From the cell containing the given text, extract its center point as (x, y) coordinate. 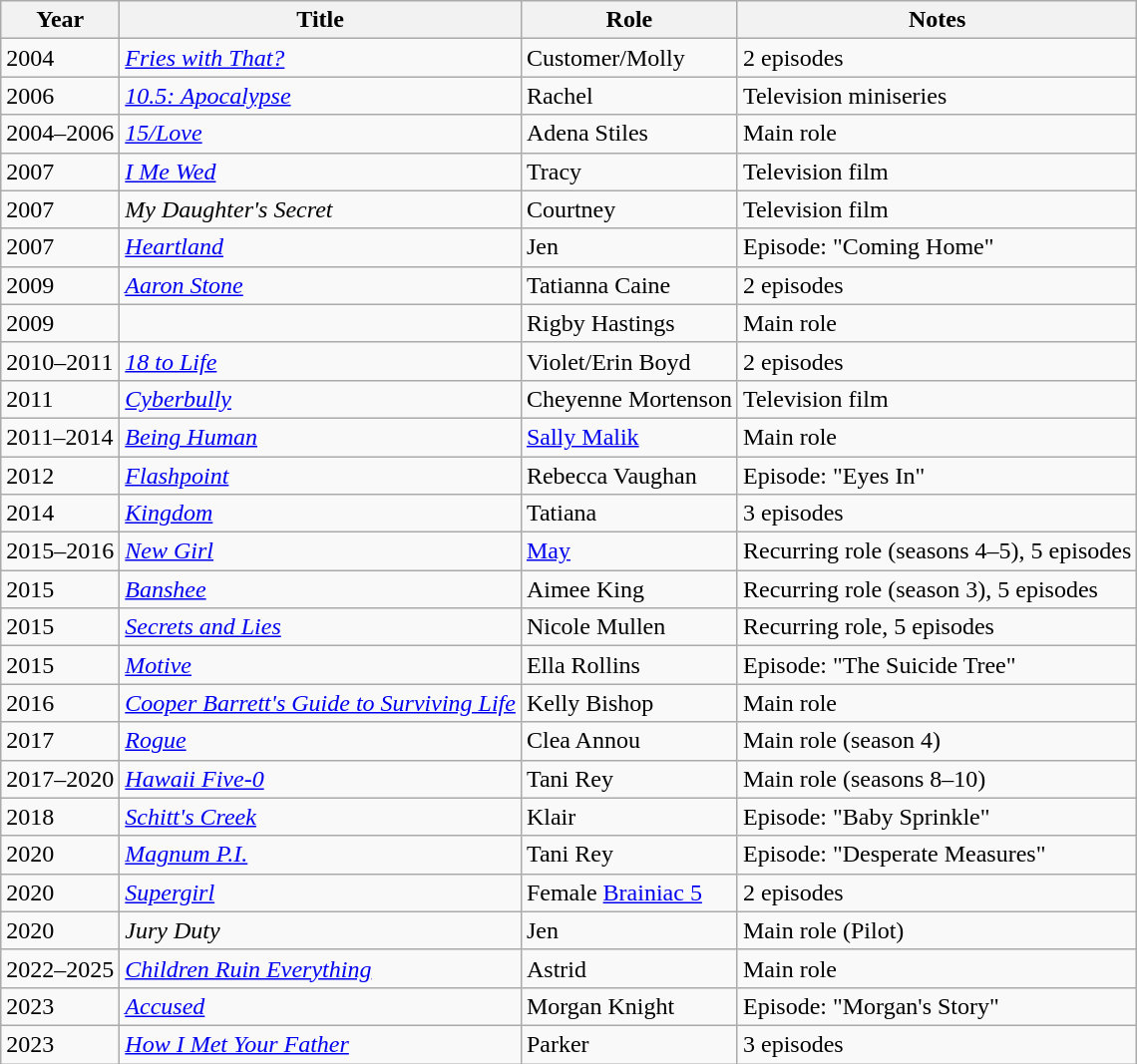
Main role (Pilot) (937, 930)
Rebecca Vaughan (628, 476)
Heartland (321, 247)
How I Met Your Father (321, 1044)
My Daughter's Secret (321, 209)
Morgan Knight (628, 1006)
2011–2014 (60, 437)
Kelly Bishop (628, 703)
Flashpoint (321, 476)
Tatianna Caine (628, 285)
Episode: "Morgan's Story" (937, 1006)
2004 (60, 58)
2004–2006 (60, 134)
Tracy (628, 172)
2016 (60, 703)
18 to Life (321, 361)
Episode: "Desperate Measures" (937, 855)
Rachel (628, 96)
Female Brainiac 5 (628, 892)
Supergirl (321, 892)
Cheyenne Mortenson (628, 399)
Main role (season 4) (937, 741)
Parker (628, 1044)
2015–2016 (60, 551)
2018 (60, 817)
2017–2020 (60, 779)
Hawaii Five-0 (321, 779)
2017 (60, 741)
Role (628, 20)
Accused (321, 1006)
I Me Wed (321, 172)
Children Ruin Everything (321, 968)
Cyberbully (321, 399)
Schitt's Creek (321, 817)
15/Love (321, 134)
Courtney (628, 209)
Recurring role (season 3), 5 episodes (937, 589)
Episode: "Baby Sprinkle" (937, 817)
2012 (60, 476)
Motive (321, 665)
Secrets and Lies (321, 627)
Episode: "Coming Home" (937, 247)
10.5: Apocalypse (321, 96)
Nicole Mullen (628, 627)
Customer/Molly (628, 58)
Ella Rollins (628, 665)
2014 (60, 514)
Klair (628, 817)
Recurring role (seasons 4–5), 5 episodes (937, 551)
Cooper Barrett's Guide to Surviving Life (321, 703)
Jury Duty (321, 930)
Magnum P.I. (321, 855)
May (628, 551)
Notes (937, 20)
Fries with That? (321, 58)
2011 (60, 399)
Main role (seasons 8–10) (937, 779)
Rigby Hastings (628, 323)
Tatiana (628, 514)
Banshee (321, 589)
Recurring role, 5 episodes (937, 627)
Aimee King (628, 589)
Clea Annou (628, 741)
2010–2011 (60, 361)
Sally Malik (628, 437)
Episode: "Eyes In" (937, 476)
2006 (60, 96)
2022–2025 (60, 968)
Title (321, 20)
New Girl (321, 551)
Aaron Stone (321, 285)
Astrid (628, 968)
Rogue (321, 741)
Episode: "The Suicide Tree" (937, 665)
Year (60, 20)
Adena Stiles (628, 134)
Violet/Erin Boyd (628, 361)
Kingdom (321, 514)
Television miniseries (937, 96)
Being Human (321, 437)
